Detect which cell encompasses the target text, then output its [x, y] center coordinate. 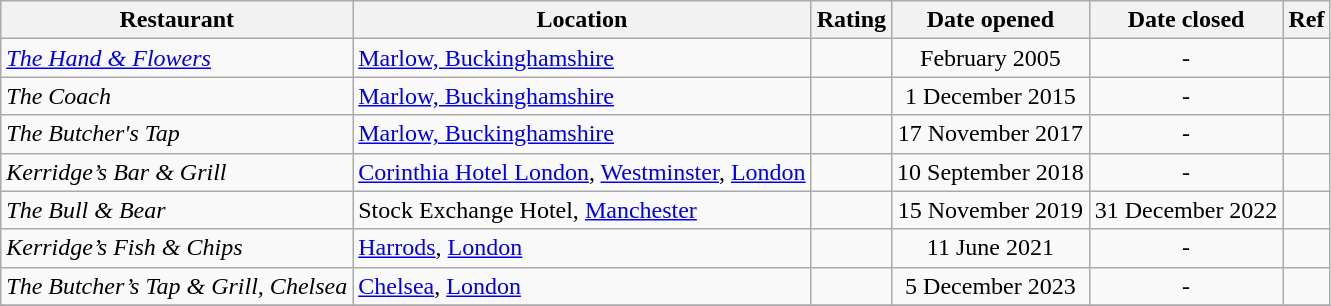
Date closed [1186, 20]
The Coach [177, 96]
February 2005 [991, 58]
The Butcher's Tap [177, 134]
15 November 2019 [991, 210]
The Bull & Bear [177, 210]
Ref [1306, 20]
1 December 2015 [991, 96]
Kerridge’s Bar & Grill [177, 172]
Restaurant [177, 20]
Kerridge’s Fish & Chips [177, 248]
5 December 2023 [991, 286]
Location [582, 20]
17 November 2017 [991, 134]
The Butcher’s Tap & Grill, Chelsea [177, 286]
Chelsea, London [582, 286]
10 September 2018 [991, 172]
The Hand & Flowers [177, 58]
Rating [851, 20]
Harrods, London [582, 248]
11 June 2021 [991, 248]
Corinthia Hotel London, Westminster, London [582, 172]
31 December 2022 [1186, 210]
Date opened [991, 20]
Stock Exchange Hotel, Manchester [582, 210]
